From the cell containing the given text, extract its center point as [x, y] coordinate. 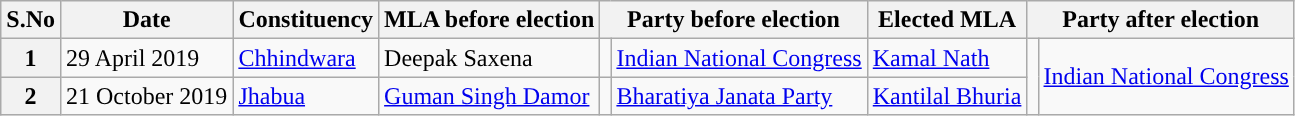
Guman Singh Damor [490, 96]
Bharatiya Janata Party [739, 96]
Elected MLA [947, 20]
Date [146, 20]
21 October 2019 [146, 96]
2 [31, 96]
Chhindwara [306, 58]
Kantilal Bhuria [947, 96]
MLA before election [490, 20]
Deepak Saxena [490, 58]
Kamal Nath [947, 58]
Constituency [306, 20]
29 April 2019 [146, 58]
Jhabua [306, 96]
Party after election [1160, 20]
S.No [31, 20]
1 [31, 58]
Party before election [734, 20]
